Extract the (X, Y) coordinate from the center of the cell holding the provided text.  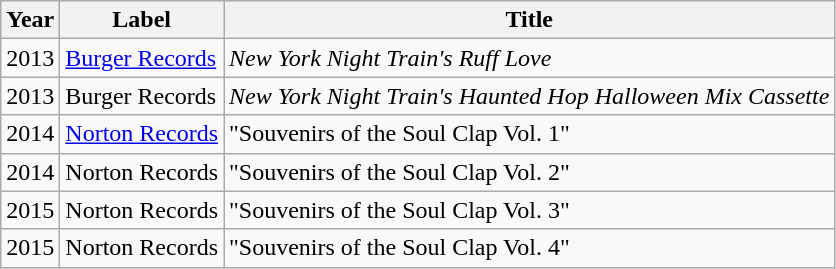
Title (530, 20)
Year (30, 20)
"Souvenirs of the Soul Clap Vol. 3" (530, 210)
"Souvenirs of the Soul Clap Vol. 1" (530, 134)
New York Night Train's Ruff Love (530, 58)
"Souvenirs of the Soul Clap Vol. 2" (530, 172)
"Souvenirs of the Soul Clap Vol. 4" (530, 248)
Label (142, 20)
New York Night Train's Haunted Hop Halloween Mix Cassette (530, 96)
